Extract the [X, Y] coordinate from the center of the cell holding the provided text.  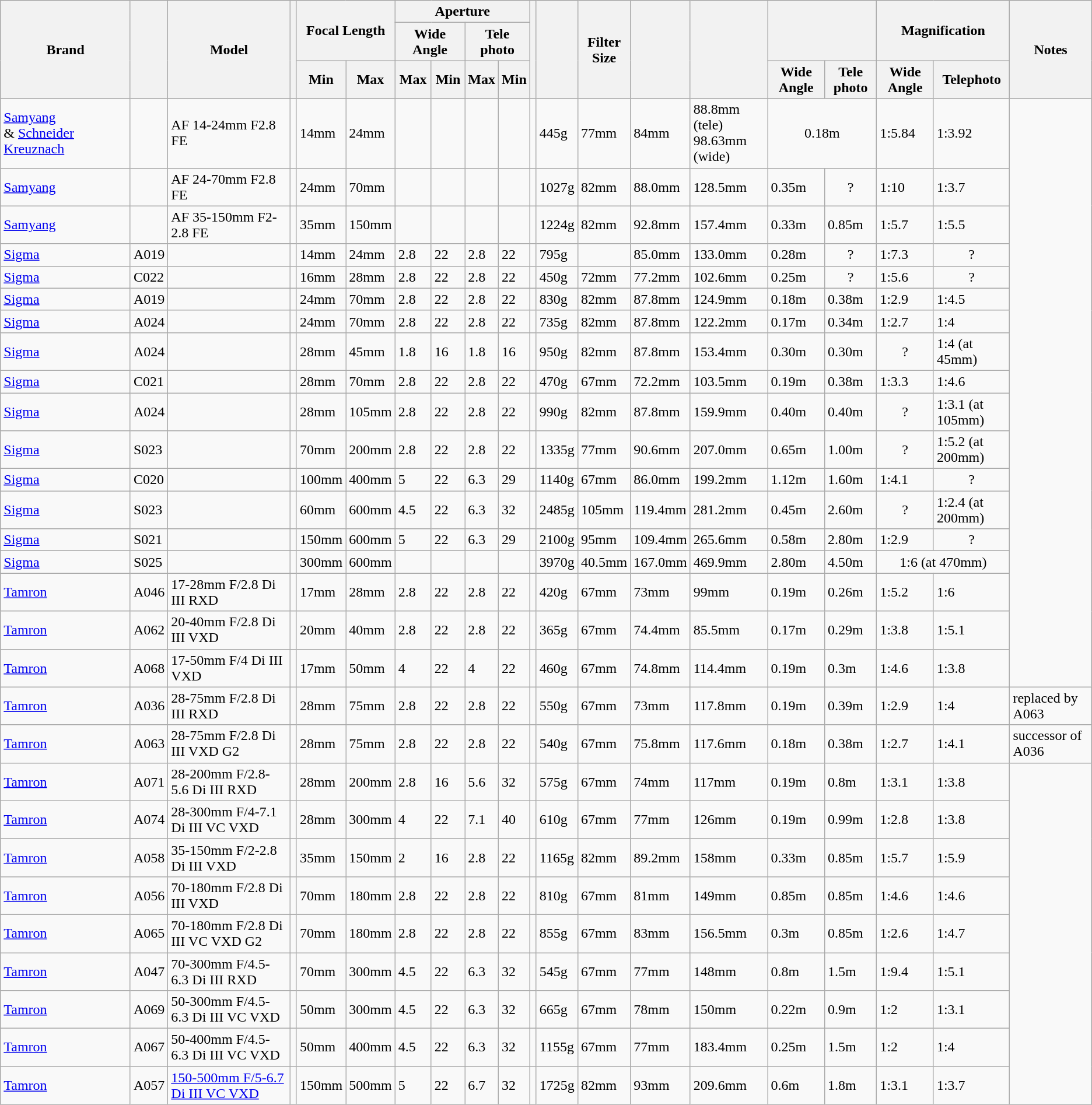
Notes [1051, 50]
Focal Length [345, 30]
1335g [556, 450]
102.6mm [729, 277]
A036 [149, 706]
445g [556, 133]
810g [556, 896]
1:5.5 [971, 225]
735g [556, 321]
0.22m [796, 1010]
20-40mm F/2.8 Di III VXD [229, 630]
81mm [660, 896]
2485g [556, 510]
60mm [321, 510]
133.0mm [729, 255]
40mm [370, 630]
0.9m [850, 1010]
35-150mm F/2-2.8 Di III VXD [229, 857]
99mm [729, 592]
1725g [556, 1086]
114.4mm [729, 668]
207.0mm [729, 450]
1140g [556, 480]
460g [556, 668]
C020 [149, 480]
50-300mm F/4.5-6.3 Di III VC VXD [229, 1010]
159.9mm [729, 412]
28-200mm F/2.8-5.6 Di III RXD [229, 781]
1:4.5 [971, 299]
550g [556, 706]
Aperture [462, 12]
17-50mm F/4 Di III VXD [229, 668]
50-400mm F/4.5-6.3 Di III VC VXD [229, 1047]
610g [556, 820]
74.4mm [660, 630]
199.2mm [729, 480]
A063 [149, 744]
A062 [149, 630]
A047 [149, 971]
1:6 [971, 592]
1165g [556, 857]
92.8mm [660, 225]
450g [556, 277]
540g [556, 744]
119.4mm [660, 510]
78mm [660, 1010]
Model [229, 50]
84mm [660, 133]
77.2mm [660, 277]
1:2.4 (at200mm) [971, 510]
1:3.3 [905, 381]
1:4 (at45mm) [971, 351]
157.4mm [729, 225]
103.5mm [729, 381]
28-75mm F/2.8 Di III RXD [229, 706]
122.2mm [729, 321]
469.9mm [729, 562]
500mm [370, 1086]
successor of A036 [1051, 744]
990g [556, 412]
70-180mm F/2.8 Di III VC VXD G2 [229, 933]
1:5.6 [905, 277]
0.58m [796, 540]
0.28m [796, 255]
17-28mm F/2.8 Di III RXD [229, 592]
FilterSize [604, 50]
75.8mm [660, 744]
183.4mm [729, 1047]
40 [514, 820]
1:9.4 [905, 971]
20mm [321, 630]
AF 35-150mm F2-2.8 FE [229, 225]
1:10 [905, 187]
4.50m [850, 562]
7.1 [482, 820]
C021 [149, 381]
A056 [149, 896]
420g [556, 592]
A067 [149, 1047]
855g [556, 933]
A071 [149, 781]
148mm [729, 971]
1:4.7 [971, 933]
1:5.9 [971, 857]
45mm [370, 351]
16mm [321, 277]
70-300mm F/4.5-6.3 Di III RXD [229, 971]
Magnification [943, 30]
124.9mm [729, 299]
0.39m [850, 706]
117mm [729, 781]
1:5.2 [905, 592]
109.4mm [660, 540]
795g [556, 255]
AF 14-24mm F2.8 FE [229, 133]
0.29m [850, 630]
replaced by A063 [1051, 706]
Brand [65, 50]
Samyang & Schneider Kreuznach [65, 133]
1155g [556, 1047]
88.8mm (tele)98.63mm (wide) [729, 133]
1:3.92 [971, 133]
2.60m [850, 510]
A065 [149, 933]
1224g [556, 225]
AF 24-70mm F2.8 FE [229, 187]
28-75mm F/2.8 Di III VXD G2 [229, 744]
C022 [149, 277]
0.35m [796, 187]
88.0mm [660, 187]
0.34m [850, 321]
74.8mm [660, 668]
209.6mm [729, 1086]
85.0mm [660, 255]
265.6mm [729, 540]
74mm [660, 781]
2 [413, 857]
156.5mm [729, 933]
A057 [149, 1086]
85.5mm [729, 630]
83mm [660, 933]
72.2mm [660, 381]
1:7.3 [905, 255]
86.0mm [660, 480]
153.4mm [729, 351]
545g [556, 971]
126mm [729, 820]
5.6 [482, 781]
A074 [149, 820]
A069 [149, 1010]
1:5.84 [905, 133]
665g [556, 1010]
128.5mm [729, 187]
158mm [729, 857]
1.8m [850, 1086]
S021 [149, 540]
A046 [149, 592]
93mm [660, 1086]
575g [556, 781]
117.8mm [729, 706]
117.6mm [729, 744]
40.5mm [604, 562]
90.6mm [660, 450]
70-180mm F/2.8 Di III VXD [229, 896]
89.2mm [660, 857]
1:2.8 [905, 820]
2100g [556, 540]
1.00m [850, 450]
S025 [149, 562]
0.99m [850, 820]
281.2mm [729, 510]
28-300mm F/4-7.1 Di III VC VXD [229, 820]
0.45m [796, 510]
167.0mm [660, 562]
1:5.2 (at200mm) [971, 450]
1:3.1 (at 105mm) [971, 412]
100mm [321, 480]
6.7 [482, 1086]
3970g [556, 562]
1:2.6 [905, 933]
0.65m [796, 450]
A068 [149, 668]
1.12m [796, 480]
470g [556, 381]
95mm [604, 540]
365g [556, 630]
72mm [604, 277]
1027g [556, 187]
0.6m [796, 1086]
1:6 (at 470mm) [943, 562]
150-500mm F/5-6.7 Di III VC VXD [229, 1086]
149mm [729, 896]
0.26m [850, 592]
950g [556, 351]
1.60m [850, 480]
830g [556, 299]
A058 [149, 857]
